From the cell containing the given text, extract its center point as (X, Y) coordinate. 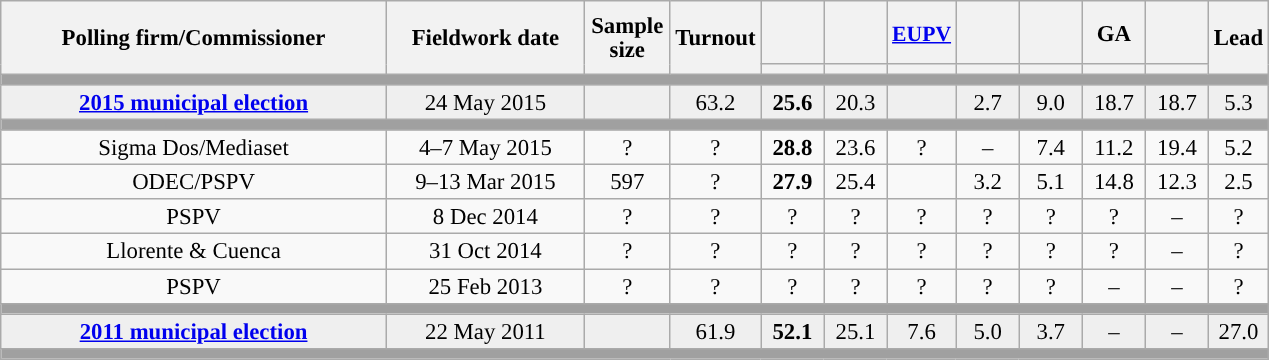
31 Oct 2014 (485, 252)
12.3 (1176, 182)
8 Dec 2014 (485, 218)
28.8 (792, 148)
ODEC/PSPV (194, 182)
5.1 (1050, 182)
2015 municipal election (194, 102)
23.6 (856, 148)
3.7 (1050, 332)
25 Feb 2013 (485, 286)
Fieldwork date (485, 38)
4–7 May 2015 (485, 148)
27.0 (1238, 332)
7.6 (922, 332)
3.2 (988, 182)
2.7 (988, 102)
EUPV (922, 32)
11.2 (1114, 148)
Lead (1238, 38)
27.9 (792, 182)
Turnout (716, 38)
2011 municipal election (194, 332)
9–13 Mar 2015 (485, 182)
19.4 (1176, 148)
Sigma Dos/Mediaset (194, 148)
63.2 (716, 102)
5.3 (1238, 102)
20.3 (856, 102)
2.5 (1238, 182)
5.0 (988, 332)
597 (627, 182)
25.6 (792, 102)
25.4 (856, 182)
22 May 2011 (485, 332)
7.4 (1050, 148)
Llorente & Cuenca (194, 252)
Polling firm/Commissioner (194, 38)
61.9 (716, 332)
24 May 2015 (485, 102)
25.1 (856, 332)
Sample size (627, 38)
9.0 (1050, 102)
5.2 (1238, 148)
GA (1114, 32)
14.8 (1114, 182)
52.1 (792, 332)
